Return [X, Y] of the center of cell containing provided text 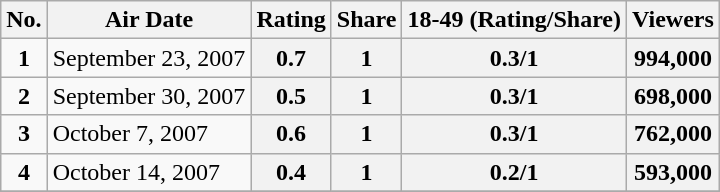
698,000 [674, 96]
0.4 [291, 172]
762,000 [674, 134]
No. [24, 20]
Rating [291, 20]
0.5 [291, 96]
4 [24, 172]
3 [24, 134]
October 7, 2007 [149, 134]
September 23, 2007 [149, 58]
0.7 [291, 58]
18-49 (Rating/Share) [514, 20]
Air Date [149, 20]
593,000 [674, 172]
October 14, 2007 [149, 172]
September 30, 2007 [149, 96]
Viewers [674, 20]
2 [24, 96]
0.6 [291, 134]
994,000 [674, 58]
Share [366, 20]
0.2/1 [514, 172]
